Detect which cell encompasses the target text, then output its [x, y] center coordinate. 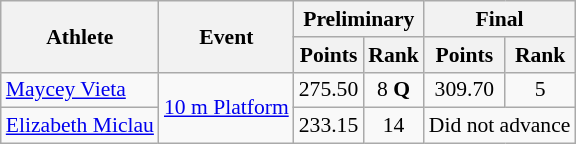
Athlete [80, 36]
275.50 [328, 90]
Did not advance [500, 126]
10 m Platform [226, 108]
Preliminary [359, 19]
233.15 [328, 126]
Final [500, 19]
14 [394, 126]
309.70 [464, 90]
Maycey Vieta [80, 90]
Event [226, 36]
5 [540, 90]
Elizabeth Miclau [80, 126]
8 Q [394, 90]
